Identify which cell holds the provided text, then report its [X, Y] central coordinate. 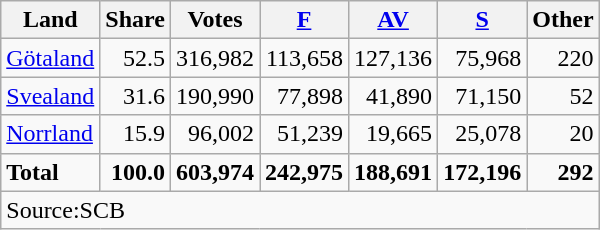
242,975 [304, 172]
292 [563, 172]
96,002 [214, 134]
15.9 [136, 134]
316,982 [214, 58]
19,665 [394, 134]
Svealand [50, 96]
AV [394, 20]
Votes [214, 20]
Norrland [50, 134]
F [304, 20]
71,150 [482, 96]
Source:SCB [300, 210]
190,990 [214, 96]
31.6 [136, 96]
52.5 [136, 58]
Share [136, 20]
172,196 [482, 172]
Götaland [50, 58]
77,898 [304, 96]
20 [563, 134]
41,890 [394, 96]
S [482, 20]
51,239 [304, 134]
113,658 [304, 58]
100.0 [136, 172]
52 [563, 96]
Other [563, 20]
Total [50, 172]
127,136 [394, 58]
Land [50, 20]
25,078 [482, 134]
188,691 [394, 172]
603,974 [214, 172]
220 [563, 58]
75,968 [482, 58]
